Extract the (X, Y) coordinate from the center of the cell holding the provided text.  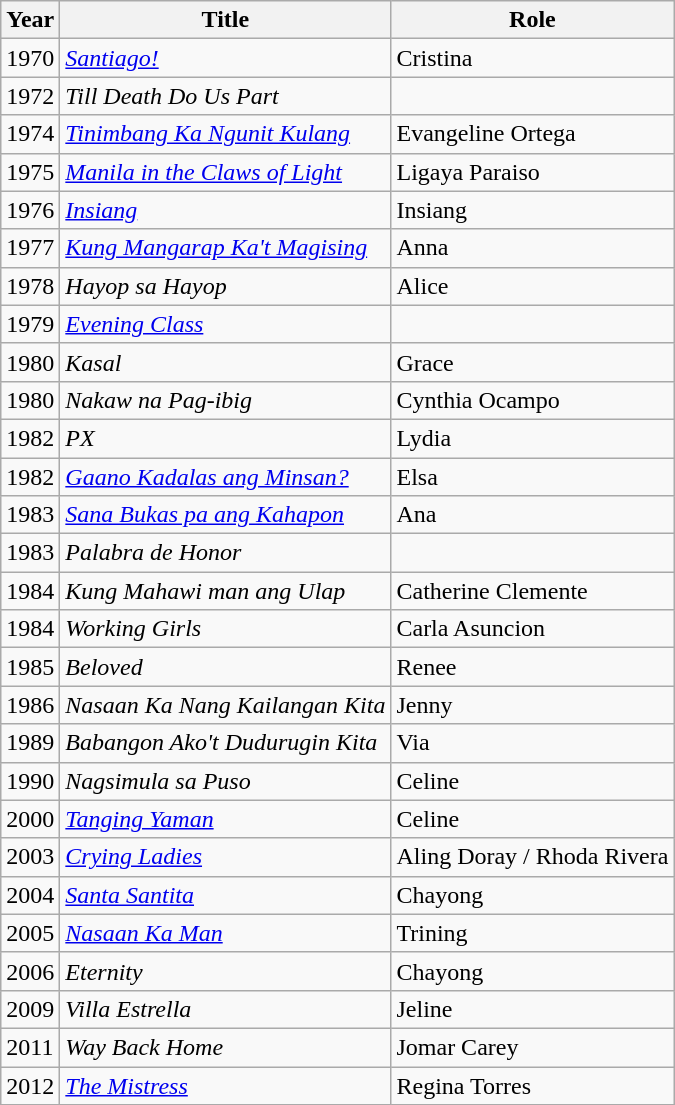
1974 (30, 134)
Evangeline Ortega (532, 134)
1985 (30, 667)
Cynthia Ocampo (532, 400)
Kasal (226, 362)
Tinimbang Ka Ngunit Kulang (226, 134)
Lydia (532, 438)
Kung Mangarap Ka't Magising (226, 248)
Nakaw na Pag-ibig (226, 400)
Babangon Ako't Dudurugin Kita (226, 743)
1986 (30, 705)
Jomar Carey (532, 1047)
Kung Mahawi man ang Ulap (226, 591)
The Mistress (226, 1085)
Tanging Yaman (226, 819)
2006 (30, 971)
Beloved (226, 667)
2000 (30, 819)
PX (226, 438)
Way Back Home (226, 1047)
Villa Estrella (226, 1009)
1970 (30, 58)
Via (532, 743)
Elsa (532, 477)
Grace (532, 362)
Jenny (532, 705)
Ligaya Paraiso (532, 172)
Eternity (226, 971)
Gaano Kadalas ang Minsan? (226, 477)
Hayop sa Hayop (226, 286)
2005 (30, 933)
1979 (30, 324)
Nagsimula sa Puso (226, 781)
1972 (30, 96)
Year (30, 20)
Cristina (532, 58)
Santa Santita (226, 895)
2003 (30, 857)
Working Girls (226, 629)
2012 (30, 1085)
Crying Ladies (226, 857)
Evening Class (226, 324)
1976 (30, 210)
1978 (30, 286)
1989 (30, 743)
Manila in the Claws of Light (226, 172)
Santiago! (226, 58)
2011 (30, 1047)
Title (226, 20)
Trining (532, 933)
Alice (532, 286)
Catherine Clemente (532, 591)
Renee (532, 667)
1990 (30, 781)
Nasaan Ka Nang Kailangan Kita (226, 705)
Jeline (532, 1009)
Sana Bukas pa ang Kahapon (226, 515)
Carla Asuncion (532, 629)
Till Death Do Us Part (226, 96)
1977 (30, 248)
2009 (30, 1009)
1975 (30, 172)
Aling Doray / Rhoda Rivera (532, 857)
Role (532, 20)
Palabra de Honor (226, 553)
2004 (30, 895)
Regina Torres (532, 1085)
Ana (532, 515)
Nasaan Ka Man (226, 933)
Anna (532, 248)
